Find where the given text appears and provide that cell's center as (X, Y) coordinate. 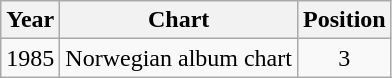
Year (30, 20)
1985 (30, 58)
Norwegian album chart (179, 58)
Chart (179, 20)
Position (344, 20)
3 (344, 58)
